Search for the cell housing the specified text and yield its [x, y] center coordinate. 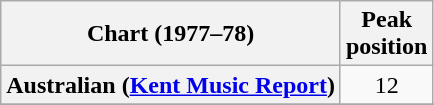
Chart (1977–78) [171, 34]
12 [386, 85]
Australian (Kent Music Report) [171, 85]
Peakposition [386, 34]
